Determine the (x, y) coordinate at the center of the cell enclosing the given text.  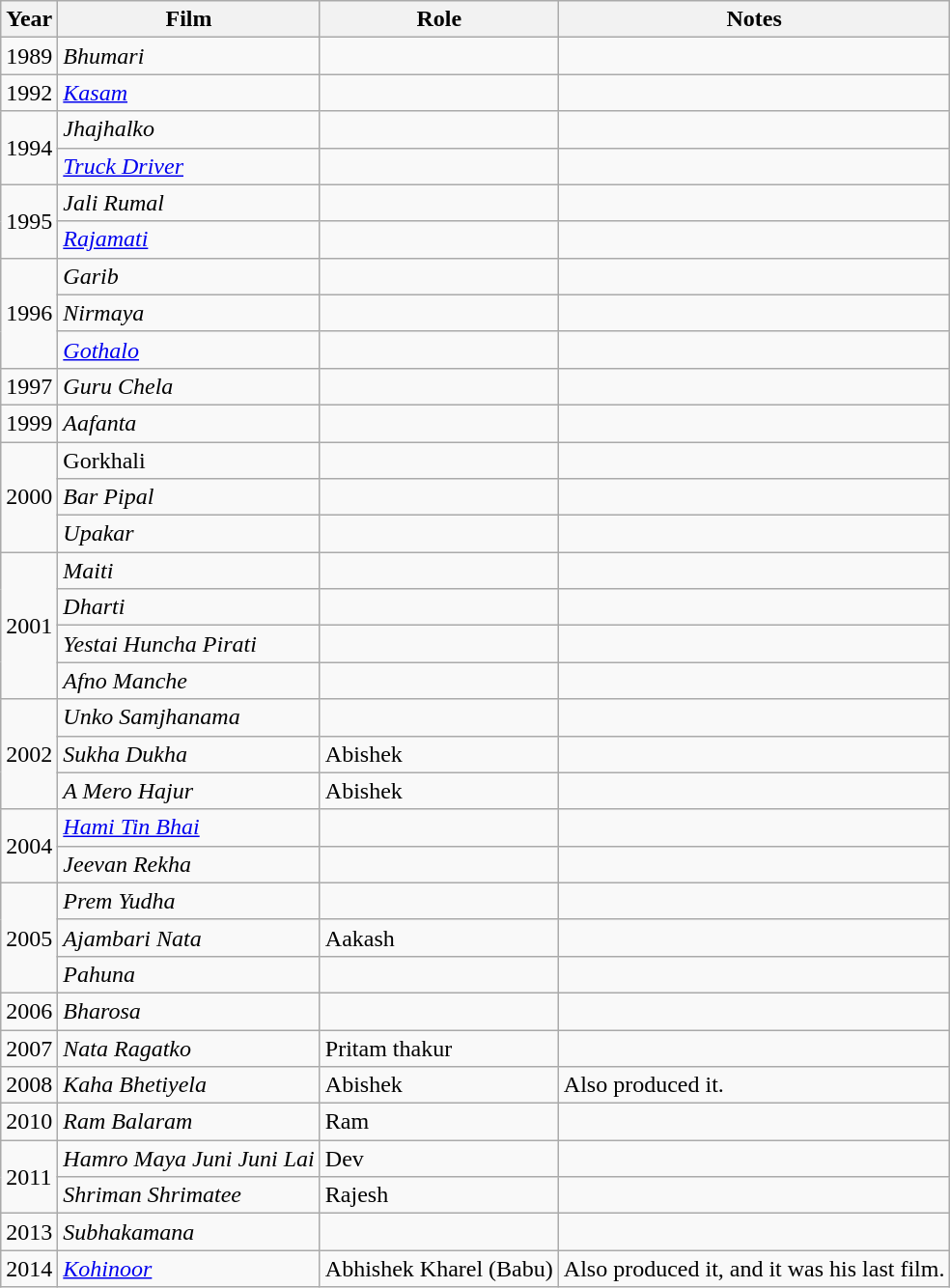
Abhishek Kharel (Babu) (438, 1269)
Year (29, 19)
Jhajhalko (189, 129)
2006 (29, 1011)
Hami Tin Bhai (189, 827)
Also produced it, and it was his last film. (754, 1269)
Jeevan Rekha (189, 864)
Aafanta (189, 423)
1997 (29, 386)
A Mero Hajur (189, 791)
2001 (29, 626)
2014 (29, 1269)
Yestai Huncha Pirati (189, 644)
Truck Driver (189, 166)
Bharosa (189, 1011)
Rajesh (438, 1195)
Ram Balaram (189, 1122)
1989 (29, 56)
Kaha Bhetiyela (189, 1085)
Pahuna (189, 974)
2008 (29, 1085)
2004 (29, 846)
2011 (29, 1177)
Prem Yudha (189, 901)
Pritam thakur (438, 1048)
2007 (29, 1048)
2005 (29, 938)
Shriman Shrimatee (189, 1195)
Dharti (189, 607)
Bar Pipal (189, 497)
1995 (29, 221)
2000 (29, 497)
Guru Chela (189, 386)
1992 (29, 93)
Gothalo (189, 350)
1994 (29, 148)
Aakash (438, 938)
2010 (29, 1122)
Dev (438, 1159)
Upakar (189, 534)
2002 (29, 754)
Garib (189, 276)
Film (189, 19)
1996 (29, 313)
Notes (754, 19)
Nirmaya (189, 313)
Gorkhali (189, 461)
1999 (29, 423)
Bhumari (189, 56)
Ram (438, 1122)
Kohinoor (189, 1269)
Ajambari Nata (189, 938)
Afno Manche (189, 681)
Jali Rumal (189, 203)
Kasam (189, 93)
Sukha Dukha (189, 754)
Hamro Maya Juni Juni Lai (189, 1159)
2013 (29, 1232)
Unko Samjhanama (189, 717)
Subhakamana (189, 1232)
Nata Ragatko (189, 1048)
Rajamati (189, 239)
Also produced it. (754, 1085)
Maiti (189, 571)
Role (438, 19)
